Pinpoint the cell where the given text exists, returning its [x, y] midpoint coordinate. 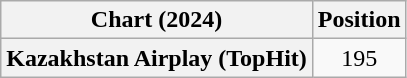
195 [359, 58]
Position [359, 20]
Chart (2024) [157, 20]
Kazakhstan Airplay (TopHit) [157, 58]
